Identify which cell holds the provided text, then report its (X, Y) central coordinate. 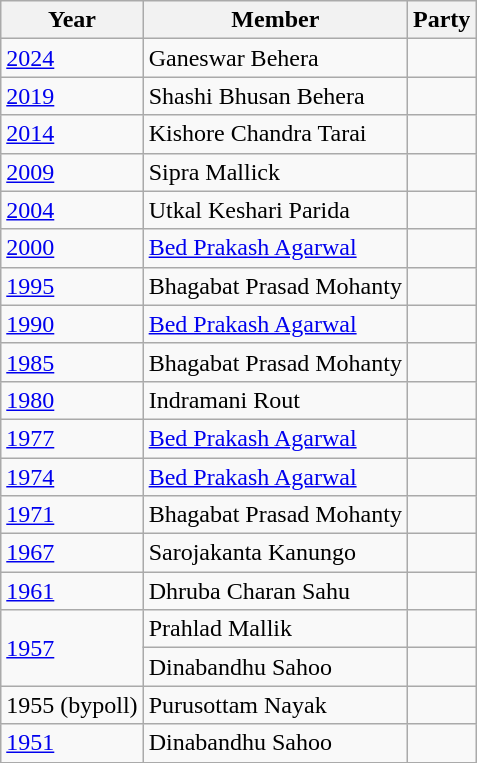
Prahlad Mallik (275, 629)
1957 (72, 648)
Utkal Keshari Parida (275, 210)
Dhruba Charan Sahu (275, 591)
1995 (72, 286)
Year (72, 20)
Indramani Rout (275, 400)
Purusottam Nayak (275, 705)
1977 (72, 438)
1971 (72, 515)
Kishore Chandra Tarai (275, 134)
2014 (72, 134)
Member (275, 20)
Party (441, 20)
1974 (72, 477)
Ganeswar Behera (275, 58)
2000 (72, 248)
1955 (bypoll) (72, 705)
1961 (72, 591)
Sipra Mallick (275, 172)
Sarojakanta Kanungo (275, 553)
1990 (72, 324)
2004 (72, 210)
2024 (72, 58)
1985 (72, 362)
2009 (72, 172)
1967 (72, 553)
Shashi Bhusan Behera (275, 96)
1951 (72, 743)
2019 (72, 96)
1980 (72, 400)
